Search for the cell housing the specified text and yield its [x, y] center coordinate. 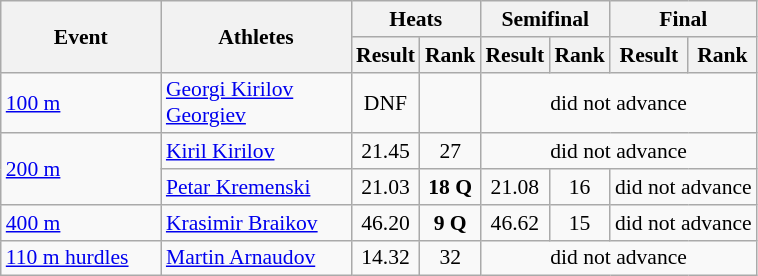
18 Q [450, 187]
DNF [386, 102]
15 [580, 223]
200 m [81, 170]
Athletes [256, 36]
46.20 [386, 223]
400 m [81, 223]
21.45 [386, 152]
21.08 [514, 187]
46.62 [514, 223]
Martin Arnaudov [256, 258]
Final [684, 19]
Petar Kremenski [256, 187]
Semifinal [544, 19]
27 [450, 152]
Heats [416, 19]
110 m hurdles [81, 258]
Georgi Kirilov Georgiev [256, 102]
14.32 [386, 258]
16 [580, 187]
Krasimir Braikov [256, 223]
100 m [81, 102]
32 [450, 258]
9 Q [450, 223]
Kiril Kirilov [256, 152]
Event [81, 36]
21.03 [386, 187]
